For the text-containing cell, return its midpoint in (X, Y) coordinate format. 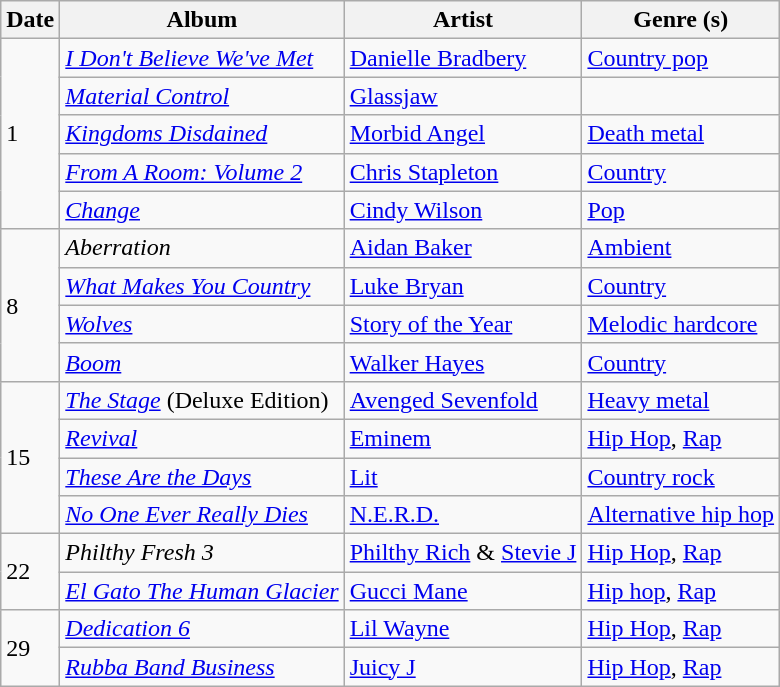
Change (202, 210)
Artist (463, 20)
Country rock (681, 477)
Philthy Rich & Stevie J (463, 553)
Genre (s) (681, 20)
No One Ever Really Dies (202, 515)
Juicy J (463, 667)
Avenged Sevenfold (463, 400)
Country pop (681, 58)
Luke Bryan (463, 286)
Rubba Band Business (202, 667)
Date (30, 20)
15 (30, 457)
Material Control (202, 96)
I Don't Believe We've Met (202, 58)
Glassjaw (463, 96)
Alternative hip hop (681, 515)
Kingdoms Disdained (202, 134)
Danielle Bradbery (463, 58)
The Stage (Deluxe Edition) (202, 400)
From A Room: Volume 2 (202, 172)
Heavy metal (681, 400)
22 (30, 572)
Eminem (463, 438)
Aberration (202, 248)
Ambient (681, 248)
1 (30, 134)
Album (202, 20)
Morbid Angel (463, 134)
Melodic hardcore (681, 324)
These Are the Days (202, 477)
El Gato The Human Glacier (202, 591)
Philthy Fresh 3 (202, 553)
Walker Hayes (463, 362)
Cindy Wilson (463, 210)
N.E.R.D. (463, 515)
Aidan Baker (463, 248)
8 (30, 305)
Lil Wayne (463, 629)
What Makes You Country (202, 286)
Boom (202, 362)
Revival (202, 438)
Dedication 6 (202, 629)
Chris Stapleton (463, 172)
Story of the Year (463, 324)
Lit (463, 477)
Hip hop, Rap (681, 591)
Gucci Mane (463, 591)
Wolves (202, 324)
29 (30, 648)
Pop (681, 210)
Death metal (681, 134)
